Provide the [X, Y] coordinate of the cell's center where the given text is located.  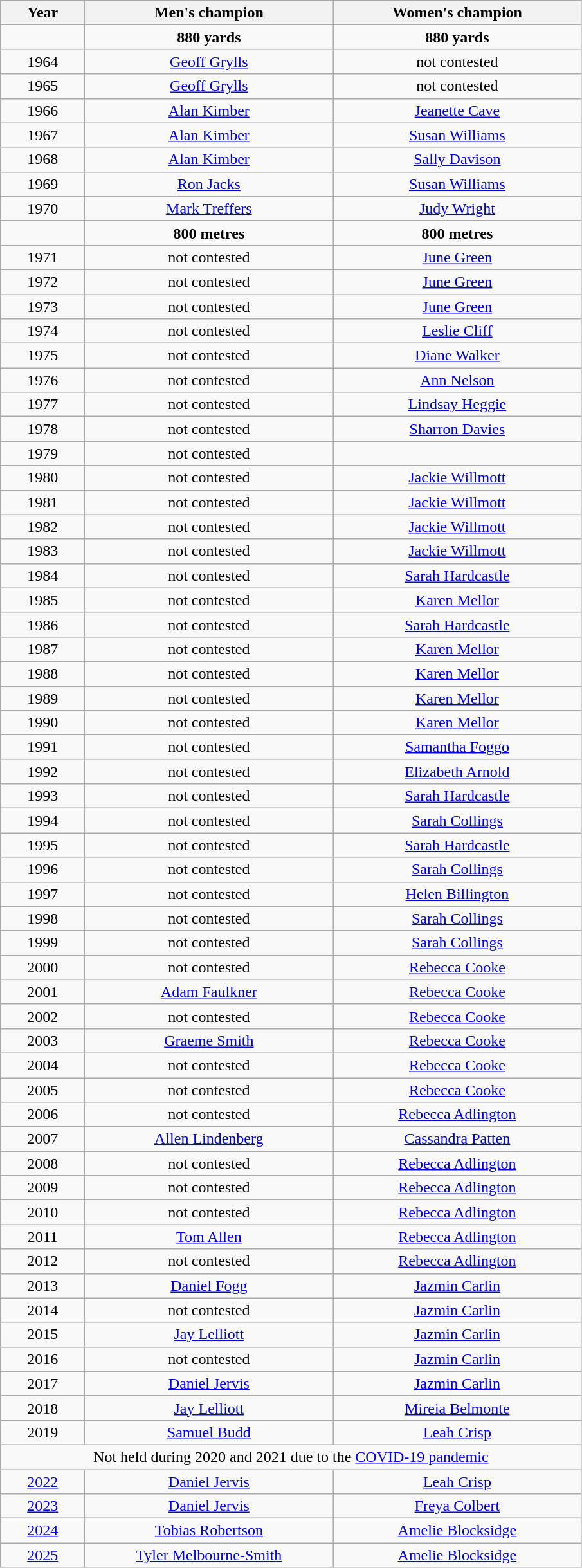
2004 [42, 1065]
Sharron Davies [457, 429]
1975 [42, 356]
2001 [42, 992]
Helen Billington [457, 894]
2019 [42, 1432]
1968 [42, 160]
2011 [42, 1237]
1977 [42, 405]
2022 [42, 1481]
2009 [42, 1188]
1998 [42, 918]
Daniel Fogg [209, 1286]
1980 [42, 478]
1964 [42, 62]
1966 [42, 111]
1993 [42, 796]
Men's champion [209, 13]
1974 [42, 331]
Sally Davison [457, 160]
1982 [42, 527]
1986 [42, 624]
Samuel Budd [209, 1432]
2024 [42, 1531]
Allen Lindenberg [209, 1139]
2015 [42, 1335]
1987 [42, 649]
Tobias Robertson [209, 1531]
Cassandra Patten [457, 1139]
2005 [42, 1090]
Ann Nelson [457, 380]
Leslie Cliff [457, 331]
Not held during 2020 and 2021 due to the COVID-19 pandemic [291, 1457]
1979 [42, 453]
2008 [42, 1163]
Graeme Smith [209, 1041]
Diane Walker [457, 356]
1994 [42, 821]
2017 [42, 1383]
1967 [42, 135]
1978 [42, 429]
2025 [42, 1555]
1981 [42, 502]
1991 [42, 747]
2018 [42, 1408]
1992 [42, 772]
2013 [42, 1286]
Samantha Foggo [457, 747]
Mireia Belmonte [457, 1408]
1973 [42, 307]
Elizabeth Arnold [457, 772]
Year [42, 13]
1997 [42, 894]
1969 [42, 184]
2007 [42, 1139]
Ron Jacks [209, 184]
1965 [42, 86]
2023 [42, 1506]
Mark Treffers [209, 208]
2006 [42, 1115]
1995 [42, 845]
Adam Faulkner [209, 992]
Lindsay Heggie [457, 405]
2002 [42, 1016]
1976 [42, 380]
1989 [42, 698]
Tom Allen [209, 1237]
2016 [42, 1359]
1984 [42, 576]
Jeanette Cave [457, 111]
1970 [42, 208]
1985 [42, 600]
Women's champion [457, 13]
1983 [42, 551]
2014 [42, 1310]
Tyler Melbourne-Smith [209, 1555]
Freya Colbert [457, 1506]
1972 [42, 282]
1988 [42, 673]
2000 [42, 967]
Judy Wright [457, 208]
1999 [42, 943]
2010 [42, 1212]
2003 [42, 1041]
1971 [42, 257]
1996 [42, 870]
2012 [42, 1261]
1990 [42, 723]
